From the cell containing the given text, extract its center point as [x, y] coordinate. 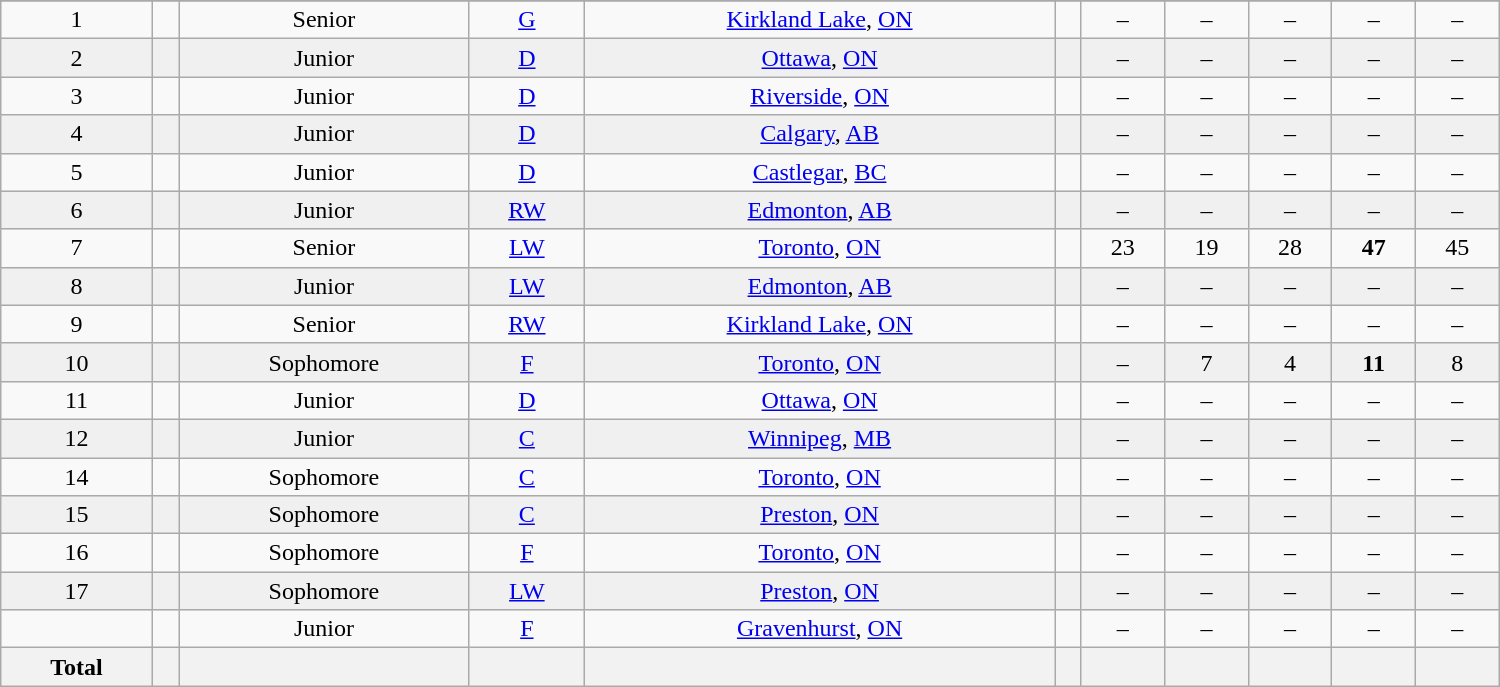
19 [1207, 248]
14 [77, 477]
15 [77, 515]
17 [77, 591]
Calgary, AB [820, 134]
47 [1374, 248]
2 [77, 58]
10 [77, 362]
Winnipeg, MB [820, 438]
3 [77, 96]
G [526, 20]
5 [77, 172]
6 [77, 210]
16 [77, 553]
23 [1123, 248]
Total [77, 667]
28 [1290, 248]
9 [77, 324]
45 [1457, 248]
Riverside, ON [820, 96]
12 [77, 438]
1 [77, 20]
Castlegar, BC [820, 172]
Gravenhurst, ON [820, 629]
